Output the (X, Y) coordinate of the center of the cell containing the given text.  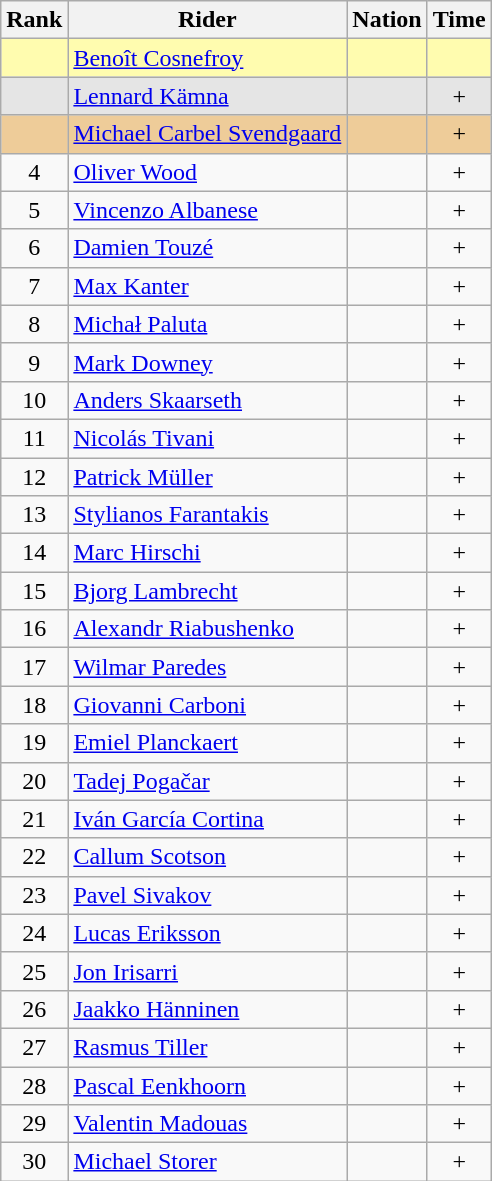
Tadej Pogačar (208, 781)
11 (34, 438)
23 (34, 895)
Stylianos Farantakis (208, 515)
7 (34, 286)
25 (34, 971)
Rank (34, 20)
Damien Touzé (208, 248)
Max Kanter (208, 286)
Wilmar Paredes (208, 667)
Mark Downey (208, 362)
8 (34, 324)
28 (34, 1085)
Michael Storer (208, 1162)
10 (34, 400)
Pascal Eenkhoorn (208, 1085)
Lucas Eriksson (208, 933)
6 (34, 248)
30 (34, 1162)
4 (34, 172)
Giovanni Carboni (208, 705)
19 (34, 743)
29 (34, 1124)
20 (34, 781)
9 (34, 362)
16 (34, 629)
Valentin Madouas (208, 1124)
Michał Paluta (208, 324)
Jaakko Hänninen (208, 1009)
26 (34, 1009)
Nicolás Tivani (208, 438)
Marc Hirschi (208, 553)
Oliver Wood (208, 172)
Lennard Kämna (208, 96)
22 (34, 857)
Iván García Cortina (208, 819)
Alexandr Riabushenko (208, 629)
Rasmus Tiller (208, 1047)
Anders Skaarseth (208, 400)
Benoît Cosnefroy (208, 58)
Patrick Müller (208, 477)
18 (34, 705)
Rider (208, 20)
Time (459, 20)
27 (34, 1047)
12 (34, 477)
Emiel Planckaert (208, 743)
24 (34, 933)
5 (34, 210)
Bjorg Lambrecht (208, 591)
13 (34, 515)
21 (34, 819)
Callum Scotson (208, 857)
Vincenzo Albanese (208, 210)
Pavel Sivakov (208, 895)
17 (34, 667)
Michael Carbel Svendgaard (208, 134)
15 (34, 591)
14 (34, 553)
Nation (387, 20)
Jon Irisarri (208, 971)
